Find where the given text appears and provide that cell's center as (X, Y) coordinate. 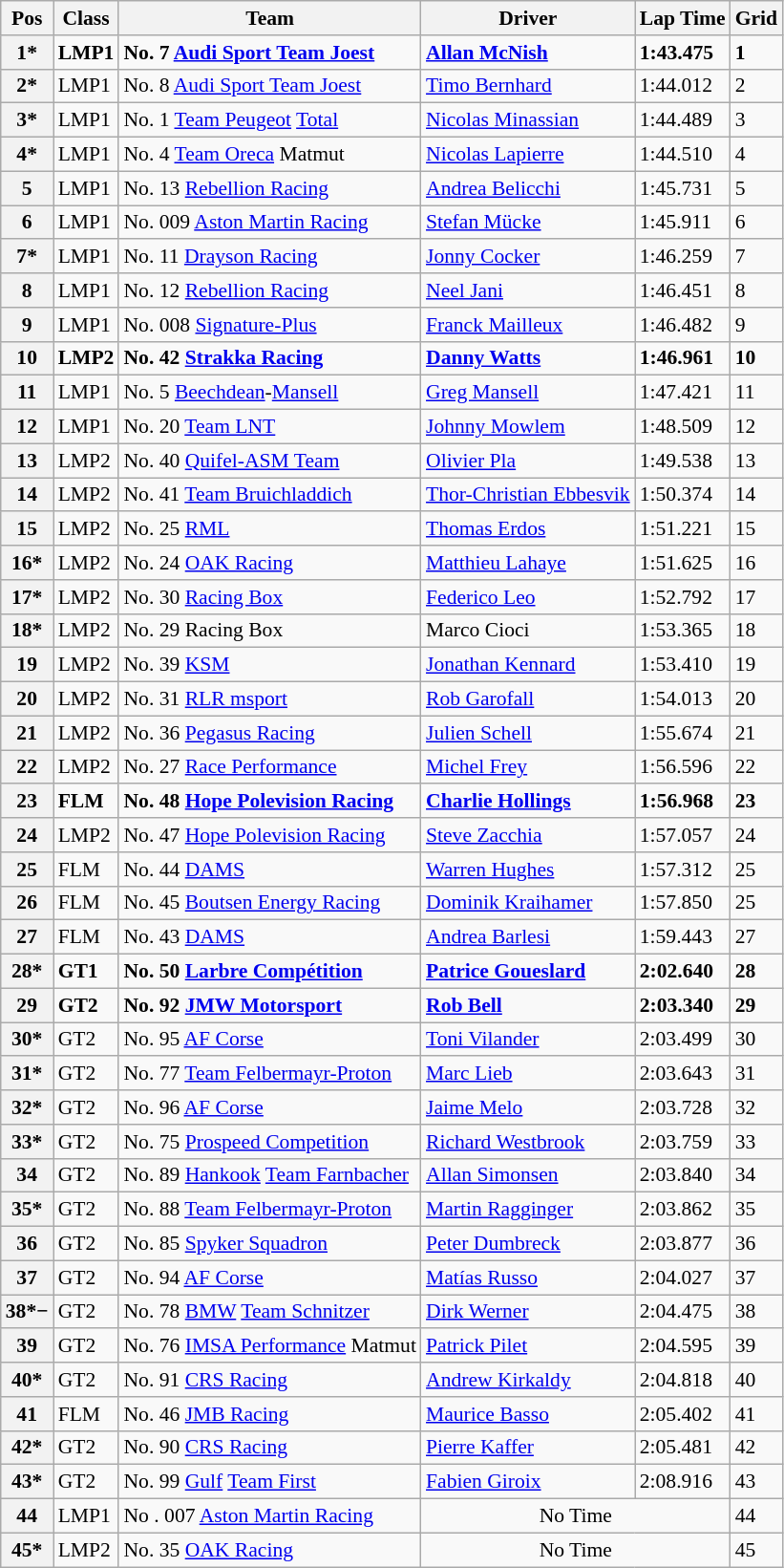
1:53.365 (683, 631)
32 (756, 1107)
No. 11 Drayson Racing (269, 257)
No. 27 Race Performance (269, 767)
2:05.402 (683, 1414)
2:03.840 (683, 1175)
No. 31 RLR msport (269, 699)
No. 77 Team Felbermayr-Proton (269, 1074)
1:49.538 (683, 461)
1:57.057 (683, 835)
Michel Frey (528, 767)
No. 92 JMW Motorsport (269, 1005)
No. 75 Prospeed Competition (269, 1142)
1 (756, 53)
No. 94 AF Corse (269, 1278)
1:46.961 (683, 358)
3* (27, 120)
No. 12 Rebellion Racing (269, 290)
Maurice Basso (528, 1414)
No. 85 Spyker Squadron (269, 1244)
No. 95 AF Corse (269, 1040)
1:57.312 (683, 870)
1:56.968 (683, 802)
1:53.410 (683, 665)
1:44.510 (683, 155)
26 (27, 903)
Richard Westbrook (528, 1142)
GT1 (86, 972)
35 (756, 1210)
Nicolas Lapierre (528, 155)
30* (27, 1040)
1:59.443 (683, 937)
2:04.475 (683, 1312)
No. 39 KSM (269, 665)
4* (27, 155)
No. 76 IMSA Performance Matmut (269, 1346)
45 (756, 1550)
No. 7 Audi Sport Team Joest (269, 53)
1:46.482 (683, 325)
Rob Bell (528, 1005)
Stefan Mücke (528, 223)
1:43.475 (683, 53)
Danny Watts (528, 358)
30 (756, 1040)
Dominik Kraihamer (528, 903)
17* (27, 597)
Steve Zacchia (528, 835)
2* (27, 86)
3 (756, 120)
2:03.877 (683, 1244)
17 (756, 597)
Patrice Goueslard (528, 972)
2:03.862 (683, 1210)
2:04.027 (683, 1278)
Timo Bernhard (528, 86)
1:47.421 (683, 393)
Lap Time (683, 18)
40 (756, 1380)
18 (756, 631)
No. 99 Gulf Team First (269, 1482)
Franck Mailleux (528, 325)
No. 8 Audi Sport Team Joest (269, 86)
No. 29 Racing Box (269, 631)
45* (27, 1550)
No. 009 Aston Martin Racing (269, 223)
Johnny Mowlem (528, 427)
Rob Garofall (528, 699)
18* (27, 631)
2:03.340 (683, 1005)
31* (27, 1074)
38*− (27, 1312)
No. 41 Team Bruichladdich (269, 495)
1:51.625 (683, 563)
42* (27, 1448)
No. 43 DAMS (269, 937)
Pierre Kaffer (528, 1448)
Jonathan Kennard (528, 665)
1:54.013 (683, 699)
No. 5 Beechdean-Mansell (269, 393)
Federico Leo (528, 597)
Andrea Barlesi (528, 937)
28* (27, 972)
No. 89 Hankook Team Farnbacher (269, 1175)
Andrea Belicchi (528, 188)
No. 42 Strakka Racing (269, 358)
2:02.640 (683, 972)
No. 35 OAK Racing (269, 1550)
2:03.499 (683, 1040)
Jaime Melo (528, 1107)
No. 40 Quifel-ASM Team (269, 461)
No. 44 DAMS (269, 870)
No. 50 Larbre Compétition (269, 972)
Class (86, 18)
Matthieu Lahaye (528, 563)
Julien Schell (528, 733)
No. 46 JMB Racing (269, 1414)
1:50.374 (683, 495)
Allan Simonsen (528, 1175)
16* (27, 563)
No. 30 Racing Box (269, 597)
Thor-Christian Ebbesvik (528, 495)
Nicolas Minassian (528, 120)
2 (756, 86)
No. 008 Signature-Plus (269, 325)
1:46.451 (683, 290)
No. 96 AF Corse (269, 1107)
No. 1 Team Peugeot Total (269, 120)
No. 45 Boutsen Energy Racing (269, 903)
No. 91 CRS Racing (269, 1380)
16 (756, 563)
Dirk Werner (528, 1312)
2:03.643 (683, 1074)
1:46.259 (683, 257)
No. 25 RML (269, 529)
43 (756, 1482)
No. 4 Team Oreca Matmut (269, 155)
42 (756, 1448)
1:44.489 (683, 120)
Fabien Giroix (528, 1482)
No. 20 Team LNT (269, 427)
1:45.731 (683, 188)
Jonny Cocker (528, 257)
Warren Hughes (528, 870)
1:52.792 (683, 597)
No. 78 BMW Team Schnitzer (269, 1312)
Marco Cioci (528, 631)
31 (756, 1074)
No . 007 Aston Martin Racing (269, 1516)
33 (756, 1142)
32* (27, 1107)
2:03.759 (683, 1142)
2:04.818 (683, 1380)
2:03.728 (683, 1107)
No. 90 CRS Racing (269, 1448)
Matías Russo (528, 1278)
Martin Ragginger (528, 1210)
1:55.674 (683, 733)
No. 13 Rebellion Racing (269, 188)
7 (756, 257)
No. 47 Hope Polevision Racing (269, 835)
Olivier Pla (528, 461)
Peter Dumbreck (528, 1244)
2:08.916 (683, 1482)
No. 36 Pegasus Racing (269, 733)
Allan McNish (528, 53)
No. 88 Team Felbermayr-Proton (269, 1210)
7* (27, 257)
2:05.481 (683, 1448)
Thomas Erdos (528, 529)
2:04.595 (683, 1346)
Marc Lieb (528, 1074)
38 (756, 1312)
1:51.221 (683, 529)
Team (269, 18)
33* (27, 1142)
Pos (27, 18)
1* (27, 53)
Greg Mansell (528, 393)
Patrick Pilet (528, 1346)
Grid (756, 18)
No. 24 OAK Racing (269, 563)
1:56.596 (683, 767)
1:57.850 (683, 903)
1:44.012 (683, 86)
40* (27, 1380)
Toni Vilander (528, 1040)
35* (27, 1210)
28 (756, 972)
43* (27, 1482)
Driver (528, 18)
Charlie Hollings (528, 802)
No. 48 Hope Polevision Racing (269, 802)
Andrew Kirkaldy (528, 1380)
1:48.509 (683, 427)
1:45.911 (683, 223)
Neel Jani (528, 290)
4 (756, 155)
